Identify which cell holds the provided text, then report its (X, Y) central coordinate. 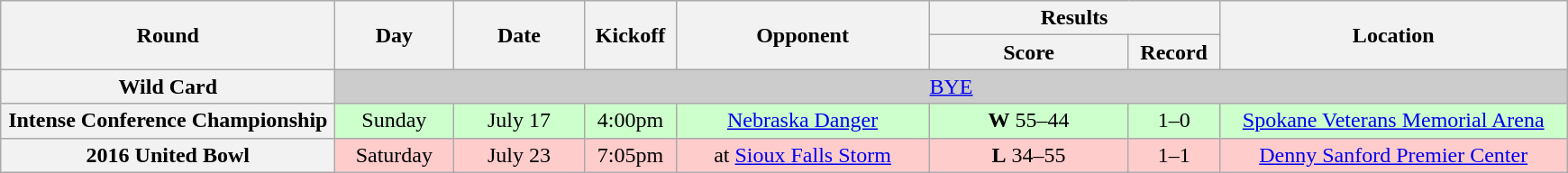
2016 United Bowl (168, 155)
BYE (952, 86)
July 17 (519, 121)
at Sioux Falls Storm (802, 155)
Record (1173, 52)
Wild Card (168, 86)
1–0 (1173, 121)
Nebraska Danger (802, 121)
Results (1074, 18)
Intense Conference Championship (168, 121)
Kickoff (631, 35)
1–1 (1173, 155)
Spokane Veterans Memorial Arena (1393, 121)
Day (395, 35)
Score (1029, 52)
July 23 (519, 155)
7:05pm (631, 155)
Round (168, 35)
Opponent (802, 35)
W 55–44 (1029, 121)
L 34–55 (1029, 155)
Sunday (395, 121)
Date (519, 35)
4:00pm (631, 121)
Denny Sanford Premier Center (1393, 155)
Saturday (395, 155)
Location (1393, 35)
